Extract the [x, y] coordinate from the center of the cell holding the provided text.  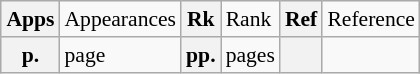
Ref [301, 19]
Reference [371, 19]
pp. [201, 55]
Rank [250, 19]
Appearances [120, 19]
pages [250, 55]
page [120, 55]
p. [30, 55]
Apps [30, 19]
Rk [201, 19]
